Find where the given text appears and provide that cell's center as (x, y) coordinate. 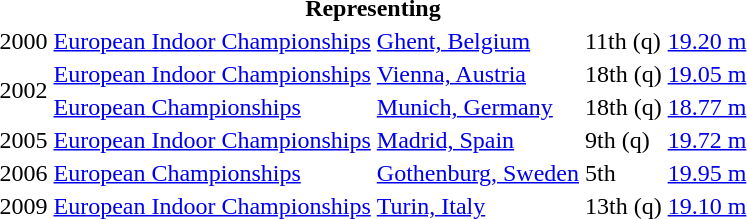
11th (q) (623, 41)
Vienna, Austria (478, 74)
Gothenburg, Sweden (478, 173)
9th (q) (623, 140)
Munich, Germany (478, 107)
5th (623, 173)
Ghent, Belgium (478, 41)
Madrid, Spain (478, 140)
